Capture the cell that displays the provided text and extract its (X, Y) central coordinate. 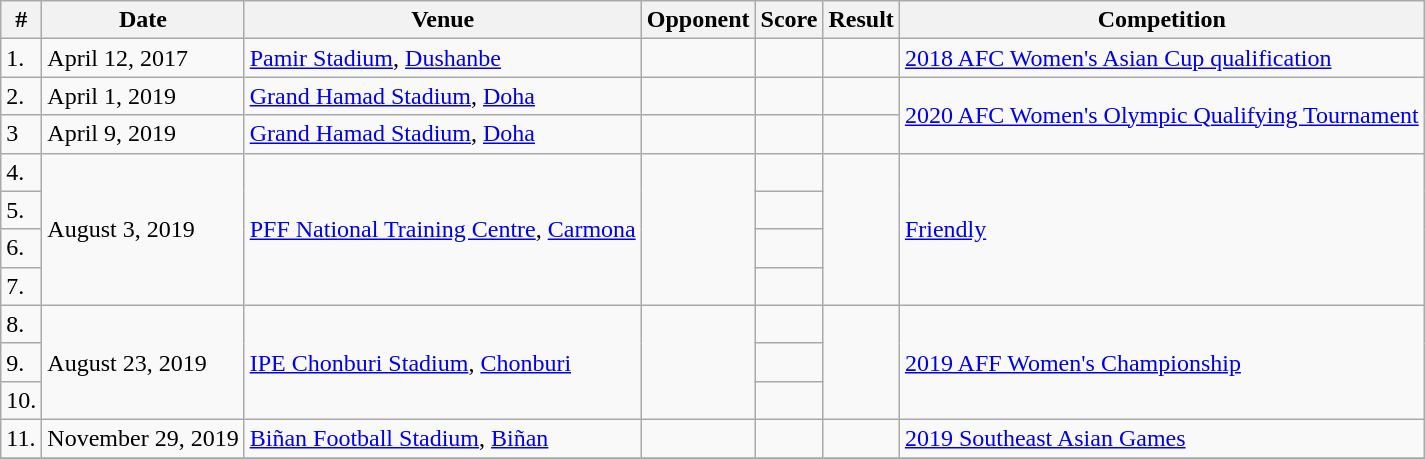
November 29, 2019 (143, 438)
9. (22, 362)
10. (22, 400)
Pamir Stadium, Dushanbe (442, 58)
8. (22, 324)
2020 AFC Women's Olympic Qualifying Tournament (1162, 115)
Result (861, 20)
Venue (442, 20)
# (22, 20)
3 (22, 134)
Opponent (698, 20)
April 12, 2017 (143, 58)
1. (22, 58)
Competition (1162, 20)
PFF National Training Centre, Carmona (442, 229)
11. (22, 438)
2. (22, 96)
April 1, 2019 (143, 96)
IPE Chonburi Stadium, Chonburi (442, 362)
Date (143, 20)
2019 Southeast Asian Games (1162, 438)
August 23, 2019 (143, 362)
Friendly (1162, 229)
4. (22, 172)
6. (22, 248)
August 3, 2019 (143, 229)
Biñan Football Stadium, Biñan (442, 438)
2018 AFC Women's Asian Cup qualification (1162, 58)
2019 AFF Women's Championship (1162, 362)
7. (22, 286)
April 9, 2019 (143, 134)
5. (22, 210)
Score (789, 20)
